Scan for the cell matching the given text and deliver its (x, y) coordinate at center. 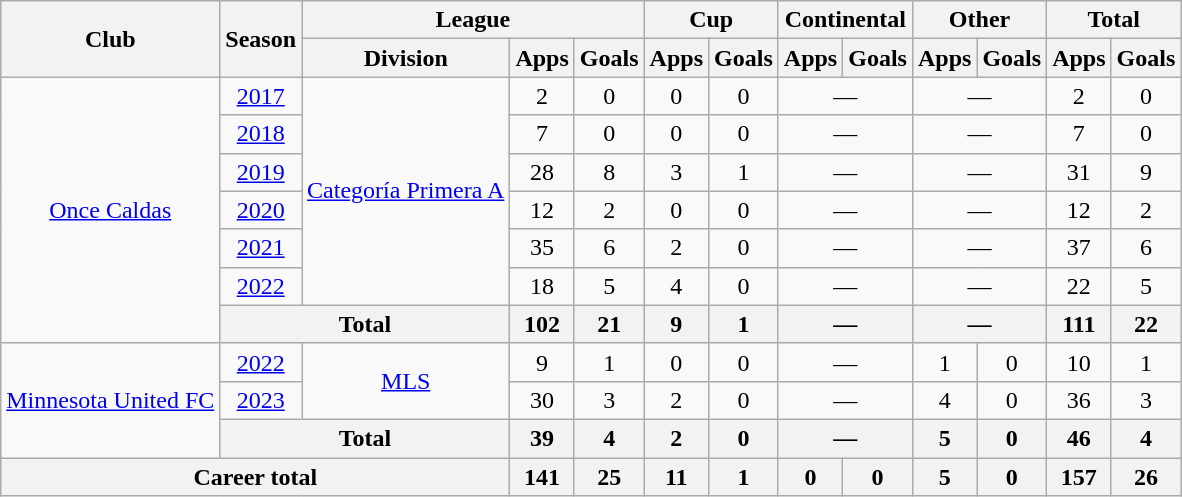
11 (676, 477)
Division (406, 58)
46 (1079, 438)
Categoría Primera A (406, 191)
102 (542, 324)
Once Caldas (110, 210)
Cup (711, 20)
25 (609, 477)
18 (542, 286)
Continental (845, 20)
157 (1079, 477)
26 (1146, 477)
21 (609, 324)
35 (542, 248)
Club (110, 39)
MLS (406, 381)
30 (542, 400)
39 (542, 438)
League (474, 20)
2023 (261, 400)
Other (979, 20)
Career total (256, 477)
2017 (261, 96)
Season (261, 39)
36 (1079, 400)
2019 (261, 172)
2021 (261, 248)
28 (542, 172)
37 (1079, 248)
31 (1079, 172)
2020 (261, 210)
141 (542, 477)
Minnesota United FC (110, 400)
111 (1079, 324)
10 (1079, 362)
2018 (261, 134)
8 (609, 172)
